Pinpoint the cell where the given text exists, returning its [x, y] midpoint coordinate. 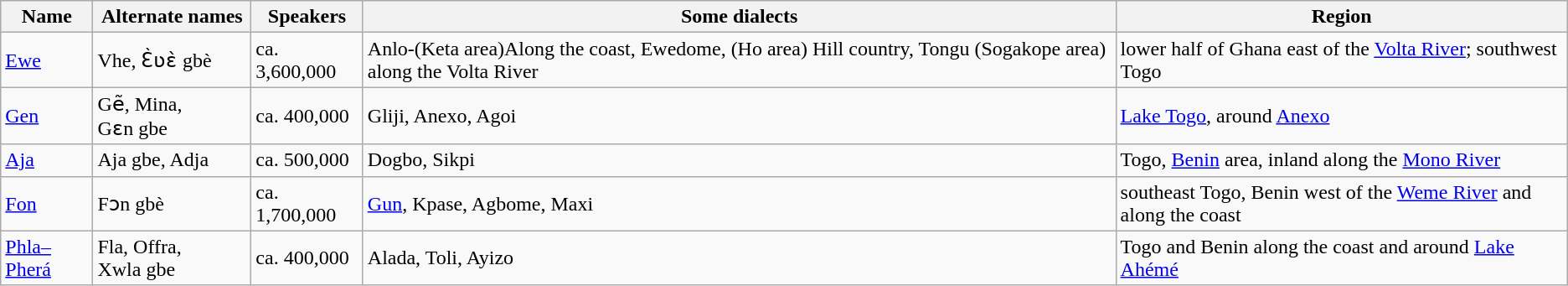
Ewe [47, 60]
ca. 1,700,000 [307, 203]
Fon [47, 203]
Speakers [307, 17]
Gẽ, Mina, Gɛn gbe [173, 116]
Phla–Pherá [47, 258]
ca. 500,000 [307, 160]
Gliji, Anexo, Agoi [739, 116]
Region [1342, 17]
Alada, Toli, Ayizo [739, 258]
Gun, Kpase, Agbome, Maxi [739, 203]
Fla, Offra, Xwla gbe [173, 258]
Vhe, Ɛ̀ʋɛ̀ gbè [173, 60]
Some dialects [739, 17]
ca. 3,600,000 [307, 60]
Alternate names [173, 17]
Aja gbe, Adja [173, 160]
Togo and Benin along the coast and around Lake Ahémé [1342, 258]
southeast Togo, Benin west of the Weme River and along the coast [1342, 203]
Lake Togo, around Anexo [1342, 116]
lower half of Ghana east of the Volta River; southwest Togo [1342, 60]
Aja [47, 160]
Anlo-(Keta area)Along the coast, Ewedome, (Ho area) Hill country, Tongu (Sogakope area) along the Volta River [739, 60]
Fɔn gbè [173, 203]
Dogbo, Sikpi [739, 160]
Name [47, 17]
Gen [47, 116]
Togo, Benin area, inland along the Mono River [1342, 160]
